Locate the cell with the specified text and output its [X, Y] center coordinate. 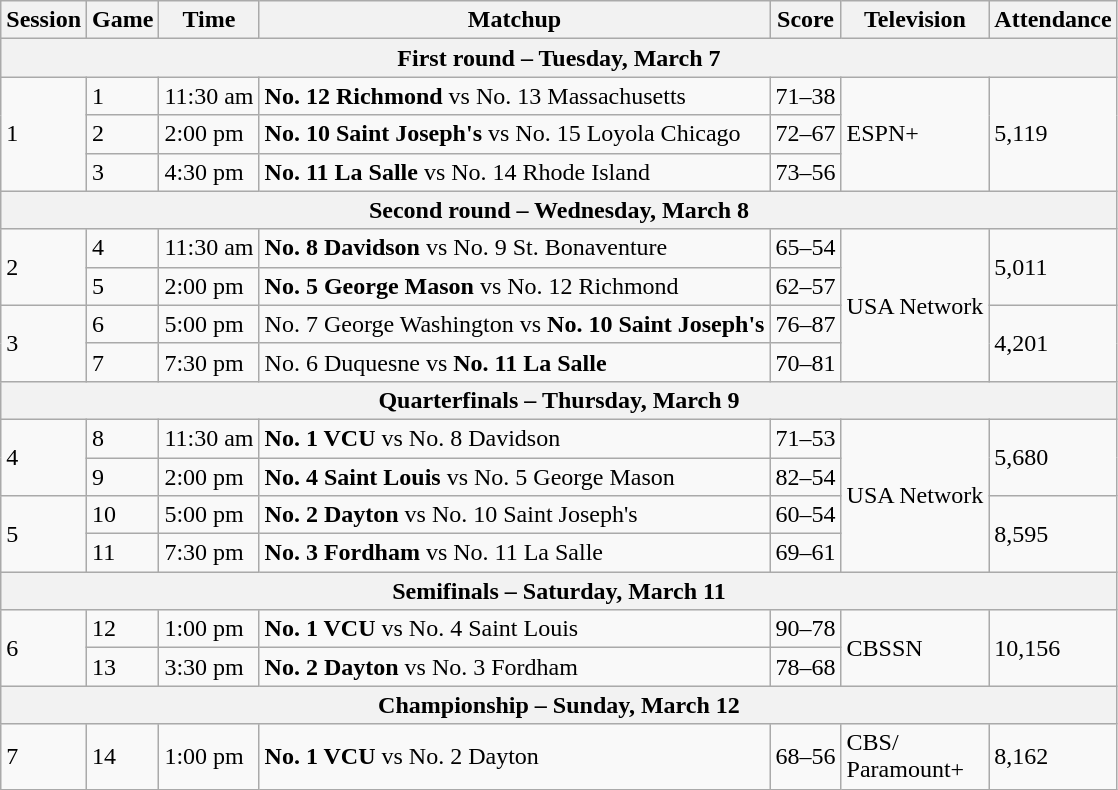
No. 7 George Washington vs No. 10 Saint Joseph's [514, 324]
No. 8 Davidson vs No. 9 St. Bonaventure [514, 248]
70–81 [806, 362]
8 [123, 438]
71–38 [806, 96]
72–67 [806, 134]
ESPN+ [915, 134]
8,595 [1053, 534]
Semifinals – Saturday, March 11 [559, 591]
No. 12 Richmond vs No. 13 Massachusetts [514, 96]
No. 2 Dayton vs No. 10 Saint Joseph's [514, 515]
5,680 [1053, 457]
No. 2 Dayton vs No. 3 Fordham [514, 667]
73–56 [806, 172]
8,162 [1053, 756]
4,201 [1053, 343]
Session [44, 20]
Attendance [1053, 20]
Quarterfinals – Thursday, March 9 [559, 400]
3:30 pm [209, 667]
62–57 [806, 286]
No. 4 Saint Louis vs No. 5 George Mason [514, 477]
71–53 [806, 438]
CBS/Paramount+ [915, 756]
12 [123, 629]
Time [209, 20]
76–87 [806, 324]
60–54 [806, 515]
Matchup [514, 20]
No. 5 George Mason vs No. 12 Richmond [514, 286]
Game [123, 20]
First round – Tuesday, March 7 [559, 58]
10,156 [1053, 648]
82–54 [806, 477]
No. 11 La Salle vs No. 14 Rhode Island [514, 172]
10 [123, 515]
5,119 [1053, 134]
14 [123, 756]
Championship – Sunday, March 12 [559, 705]
No. 10 Saint Joseph's vs No. 15 Loyola Chicago [514, 134]
69–61 [806, 553]
No. 1 VCU vs No. 2 Dayton [514, 756]
No. 1 VCU vs No. 8 Davidson [514, 438]
CBSSN [915, 648]
78–68 [806, 667]
No. 6 Duquesne vs No. 11 La Salle [514, 362]
13 [123, 667]
90–78 [806, 629]
4:30 pm [209, 172]
No. 1 VCU vs No. 4 Saint Louis [514, 629]
Television [915, 20]
No. 3 Fordham vs No. 11 La Salle [514, 553]
11 [123, 553]
68–56 [806, 756]
5,011 [1053, 267]
9 [123, 477]
65–54 [806, 248]
Second round – Wednesday, March 8 [559, 210]
Score [806, 20]
